Capture the cell that displays the provided text and extract its (x, y) central coordinate. 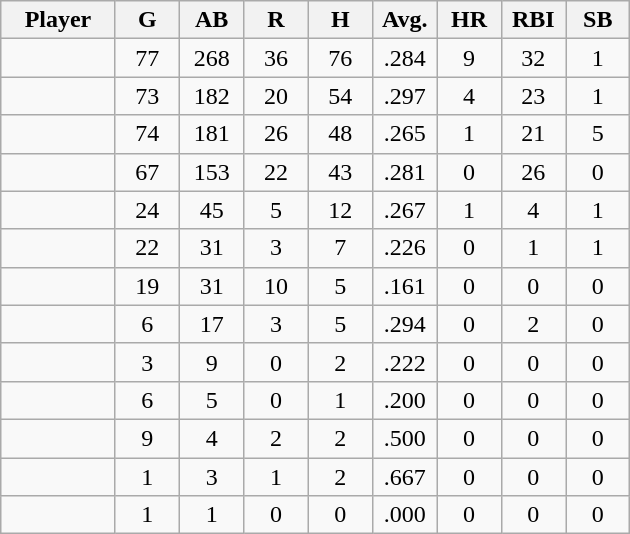
.226 (404, 248)
268 (211, 58)
.200 (404, 400)
21 (533, 134)
24 (147, 210)
H (340, 20)
74 (147, 134)
45 (211, 210)
Avg. (404, 20)
67 (147, 172)
Player (58, 20)
.284 (404, 58)
76 (340, 58)
73 (147, 96)
182 (211, 96)
181 (211, 134)
SB (598, 20)
HR (469, 20)
.267 (404, 210)
19 (147, 286)
AB (211, 20)
17 (211, 324)
48 (340, 134)
54 (340, 96)
.297 (404, 96)
43 (340, 172)
10 (276, 286)
23 (533, 96)
.000 (404, 515)
77 (147, 58)
.161 (404, 286)
36 (276, 58)
20 (276, 96)
12 (340, 210)
R (276, 20)
G (147, 20)
RBI (533, 20)
.500 (404, 438)
.667 (404, 477)
.294 (404, 324)
.222 (404, 362)
153 (211, 172)
.265 (404, 134)
7 (340, 248)
.281 (404, 172)
32 (533, 58)
